Return the (x, y) coordinate for the center point of the cell that contains the specified text.  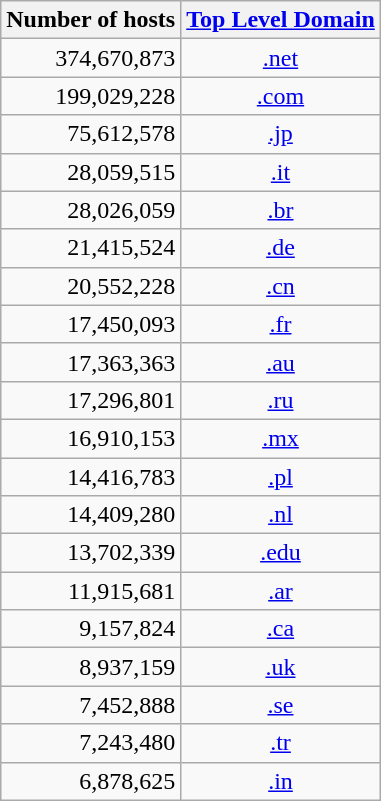
6,878,625 (91, 781)
20,552,228 (91, 286)
.uk (281, 667)
13,702,339 (91, 553)
21,415,524 (91, 248)
.edu (281, 553)
.nl (281, 515)
14,409,280 (91, 515)
28,059,515 (91, 172)
.fr (281, 324)
.de (281, 248)
.mx (281, 438)
.in (281, 781)
28,026,059 (91, 210)
374,670,873 (91, 58)
17,296,801 (91, 400)
7,452,888 (91, 705)
.it (281, 172)
.au (281, 362)
7,243,480 (91, 743)
.se (281, 705)
.com (281, 96)
.ar (281, 591)
14,416,783 (91, 477)
.net (281, 58)
.cn (281, 286)
8,937,159 (91, 667)
.jp (281, 134)
.pl (281, 477)
75,612,578 (91, 134)
11,915,681 (91, 591)
Top Level Domain (281, 20)
17,363,363 (91, 362)
Number of hosts (91, 20)
.ca (281, 629)
.ru (281, 400)
16,910,153 (91, 438)
199,029,228 (91, 96)
.tr (281, 743)
9,157,824 (91, 629)
17,450,093 (91, 324)
.br (281, 210)
